Determine the (x, y) coordinate at the center of the cell enclosing the given text.  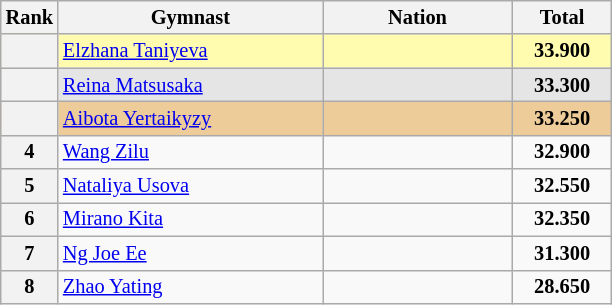
Wang Zilu (190, 152)
31.300 (562, 253)
Nation (418, 17)
5 (30, 186)
33.300 (562, 85)
6 (30, 219)
Aibota Yertaikyzy (190, 118)
Ng Joe Ee (190, 253)
Total (562, 17)
28.650 (562, 287)
Elzhana Taniyeva (190, 51)
Zhao Yating (190, 287)
Gymnast (190, 17)
33.900 (562, 51)
4 (30, 152)
Rank (30, 17)
7 (30, 253)
Reina Matsusaka (190, 85)
32.350 (562, 219)
33.250 (562, 118)
Mirano Kita (190, 219)
8 (30, 287)
32.900 (562, 152)
Nataliya Usova (190, 186)
32.550 (562, 186)
